Extract the (x, y) coordinate from the center of the cell holding the provided text.  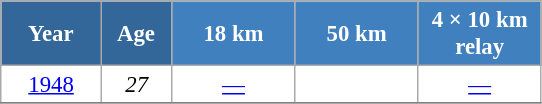
Age (136, 34)
27 (136, 85)
1948 (52, 85)
4 × 10 km relay (480, 34)
Year (52, 34)
50 km (356, 34)
18 km (234, 34)
